Detect which cell encompasses the target text, then output its [x, y] center coordinate. 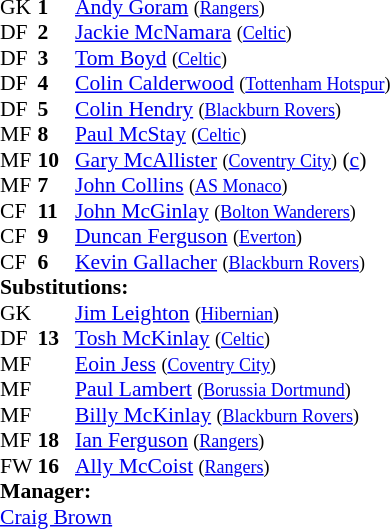
11 [57, 211]
5 [57, 109]
4 [57, 83]
FW [19, 466]
9 [57, 237]
10 [57, 160]
2 [57, 33]
6 [57, 262]
16 [57, 466]
7 [57, 185]
GK [19, 313]
8 [57, 135]
13 [57, 339]
18 [57, 441]
3 [57, 58]
